Identify which cell holds the provided text, then report its [X, Y] central coordinate. 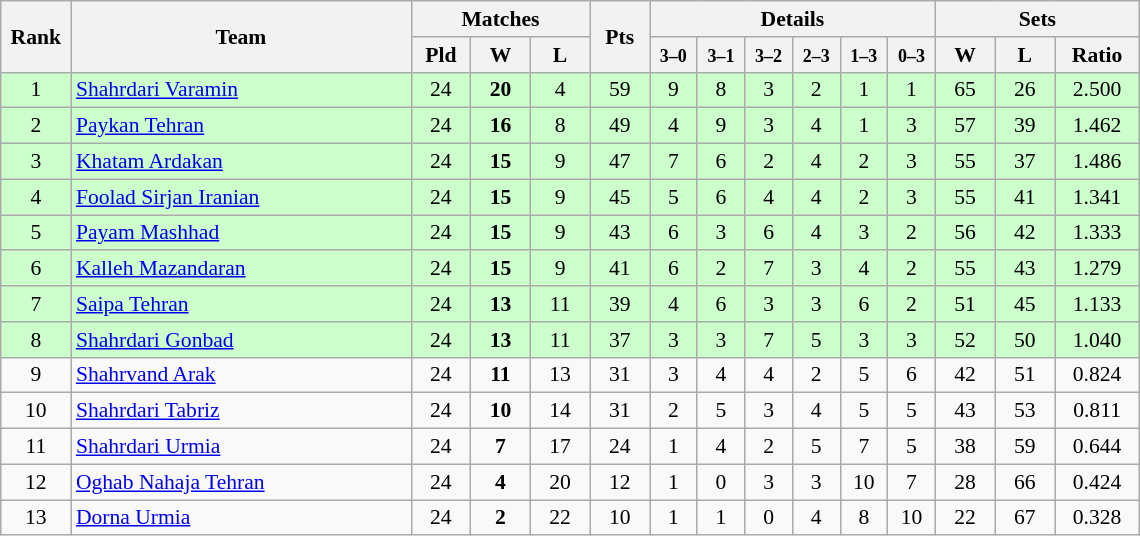
66 [1025, 482]
28 [965, 482]
0.328 [1096, 518]
1.333 [1096, 233]
56 [965, 233]
1–3 [864, 55]
Team [241, 36]
Pts [620, 36]
1.486 [1096, 162]
53 [1025, 411]
0.824 [1096, 375]
0–3 [912, 55]
Oghab Nahaja Tehran [241, 482]
1.279 [1096, 269]
1.462 [1096, 126]
16 [501, 126]
1.133 [1096, 304]
49 [620, 126]
Shahrdari Tabriz [241, 411]
47 [620, 162]
Sets [1037, 19]
Paykan Tehran [241, 126]
Dorna Urmia [241, 518]
Matches [500, 19]
Saipa Tehran [241, 304]
Shahrdari Varamin [241, 90]
Shahrdari Gonbad [241, 340]
Payam Mashhad [241, 233]
Foolad Sirjan Iranian [241, 197]
38 [965, 447]
Kalleh Mazandaran [241, 269]
3–1 [721, 55]
Pld [441, 55]
0.811 [1096, 411]
2–3 [816, 55]
3–2 [769, 55]
Details [793, 19]
Shahrdari Urmia [241, 447]
0.644 [1096, 447]
17 [560, 447]
Rank [36, 36]
1.040 [1096, 340]
67 [1025, 518]
Khatam Ardakan [241, 162]
Shahrvand Arak [241, 375]
Ratio [1096, 55]
2.500 [1096, 90]
65 [965, 90]
1.341 [1096, 197]
3–0 [674, 55]
57 [965, 126]
52 [965, 340]
26 [1025, 90]
50 [1025, 340]
0.424 [1096, 482]
14 [560, 411]
